Determine the (X, Y) coordinate at the center of the cell enclosing the given text.  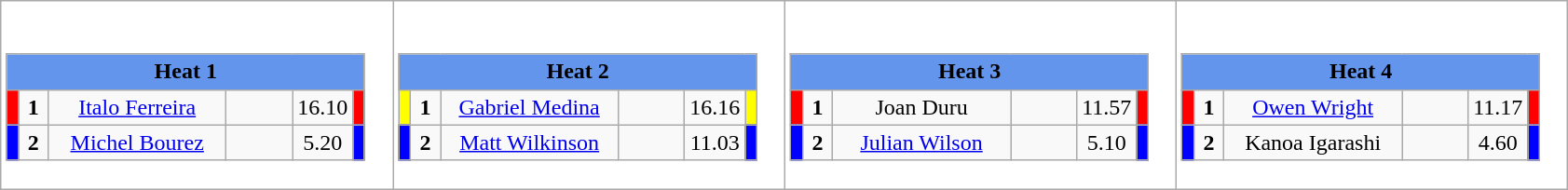
4.60 (1498, 142)
16.10 (322, 107)
Joan Duru (922, 107)
Julian Wilson (922, 142)
Heat 3 (969, 72)
Heat 4 (1360, 72)
5.20 (322, 142)
Matt Wilkinson (529, 142)
Heat 2 1 Gabriel Medina 16.16 2 Matt Wilkinson 11.03 (589, 95)
Gabriel Medina (529, 107)
Michel Bourez (138, 142)
Heat 2 (578, 72)
11.57 (1107, 107)
Heat 1 (185, 72)
Kanoa Igarashi (1314, 142)
Heat 3 1 Joan Duru 11.57 2 Julian Wilson 5.10 (981, 95)
Heat 1 1 Italo Ferreira 16.10 2 Michel Bourez 5.20 (198, 95)
5.10 (1107, 142)
16.16 (716, 107)
11.03 (716, 142)
11.17 (1498, 107)
Italo Ferreira (138, 107)
Heat 4 1 Owen Wright 11.17 2 Kanoa Igarashi 4.60 (1372, 95)
Owen Wright (1314, 107)
